Search for the cell housing the specified text and yield its [X, Y] center coordinate. 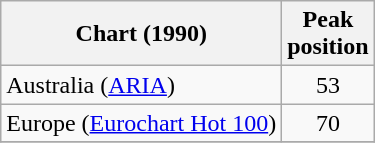
Chart (1990) [142, 34]
Europe (Eurochart Hot 100) [142, 123]
70 [328, 123]
53 [328, 85]
Peakposition [328, 34]
Australia (ARIA) [142, 85]
